Identify which cell holds the provided text, then report its [x, y] central coordinate. 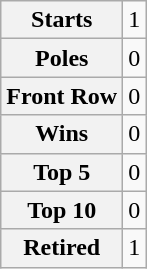
Starts [62, 20]
Poles [62, 58]
Top 10 [62, 210]
Top 5 [62, 172]
Front Row [62, 96]
Retired [62, 248]
Wins [62, 134]
